For the text-containing cell, return its midpoint in [x, y] coordinate format. 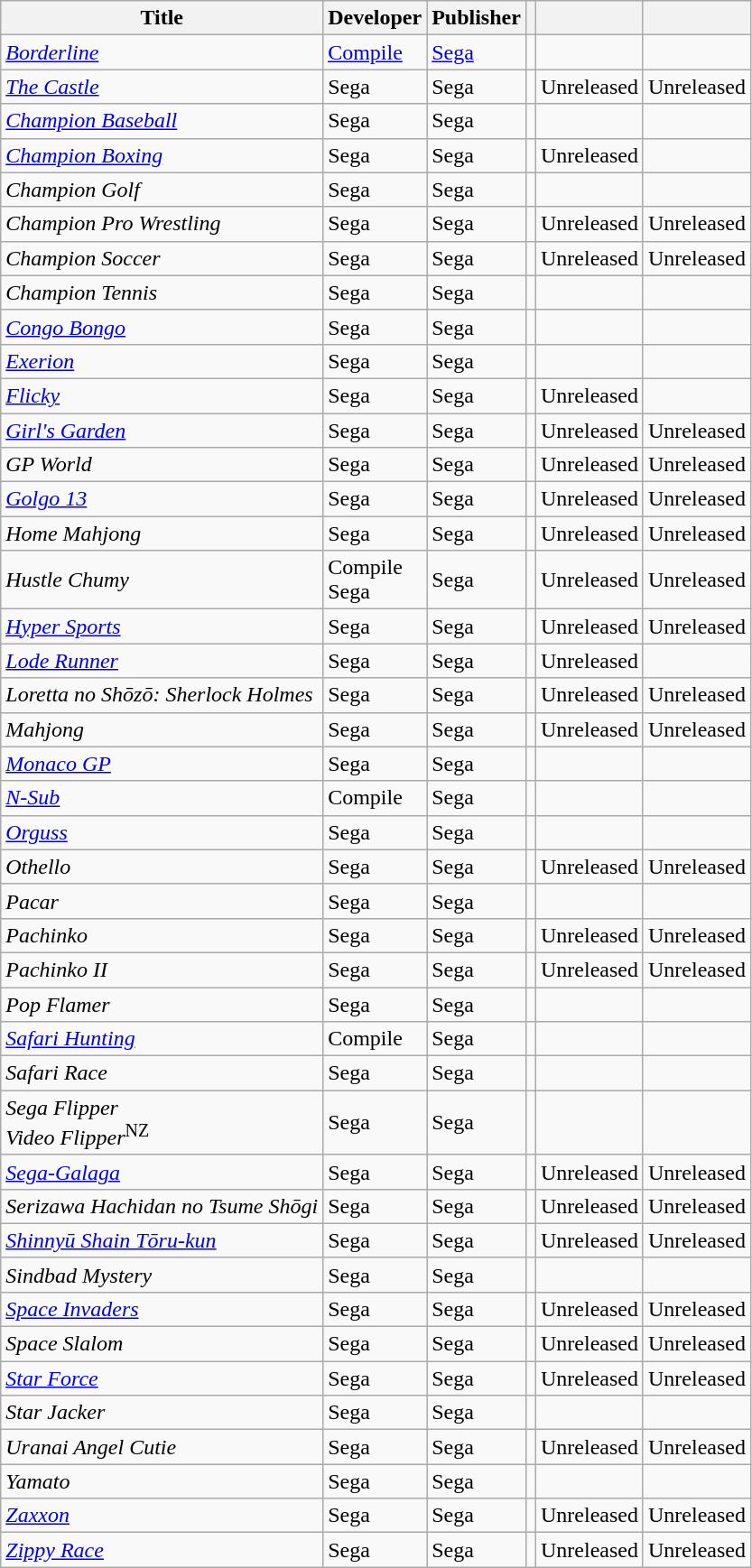
Yamato [162, 1481]
The Castle [162, 87]
N-Sub [162, 798]
Space Slalom [162, 1344]
Champion Pro Wrestling [162, 224]
Uranai Angel Cutie [162, 1447]
Champion Tennis [162, 292]
Publisher [477, 18]
Home Mahjong [162, 533]
Mahjong [162, 729]
Title [162, 18]
Flicky [162, 395]
Exerion [162, 361]
Monaco GP [162, 764]
Pachinko [162, 935]
Golgo 13 [162, 499]
Champion Golf [162, 190]
Champion Baseball [162, 121]
Safari Race [162, 1073]
Star Force [162, 1378]
CompileSega [376, 580]
Zippy Race [162, 1550]
Pachinko II [162, 970]
GP World [162, 465]
Loretta no Shōzō: Sherlock Holmes [162, 695]
Pacar [162, 901]
Space Invaders [162, 1309]
Hyper Sports [162, 626]
Girl's Garden [162, 431]
Sega-Galaga [162, 1172]
Hustle Chumy [162, 580]
Serizawa Hachidan no Tsume Shōgi [162, 1206]
Developer [376, 18]
Champion Soccer [162, 258]
Zaxxon [162, 1516]
Othello [162, 867]
Borderline [162, 52]
Safari Hunting [162, 1039]
Congo Bongo [162, 327]
Sega FlipperVideo FlipperNZ [162, 1123]
Lode Runner [162, 661]
Sindbad Mystery [162, 1275]
Star Jacker [162, 1413]
Shinnyū Shain Tōru-kun [162, 1240]
Orguss [162, 832]
Champion Boxing [162, 155]
Pop Flamer [162, 1005]
